Output the (X, Y) coordinate of the center of the cell containing the given text.  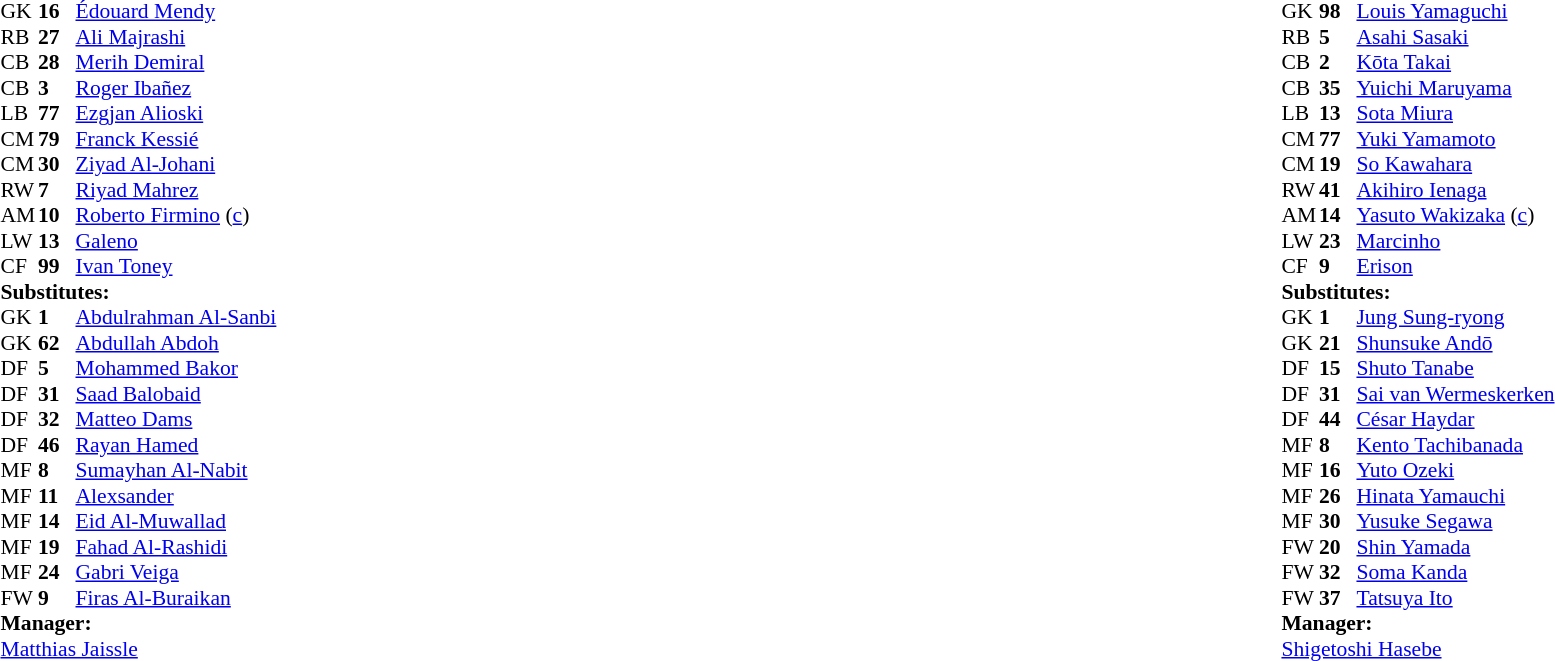
37 (1338, 598)
44 (1338, 419)
Erison (1455, 267)
Saad Balobaid (176, 394)
10 (57, 215)
Mohammed Bakor (176, 369)
Sumayhan Al-Nabit (176, 471)
24 (57, 573)
26 (1338, 496)
Abdullah Abdoh (176, 343)
Sota Miura (1455, 113)
41 (1338, 190)
99 (57, 267)
So Kawahara (1455, 165)
27 (57, 37)
César Haydar (1455, 419)
Riyad Mahrez (176, 190)
7 (57, 190)
35 (1338, 88)
Hinata Yamauchi (1455, 496)
21 (1338, 343)
Shunsuke Andō (1455, 343)
Abdulrahman Al-Sanbi (176, 317)
Shuto Tanabe (1455, 369)
Asahi Sasaki (1455, 37)
Yuto Ozeki (1455, 471)
Matteo Dams (176, 419)
Fahad Al-Rashidi (176, 547)
Rayan Hamed (176, 445)
2 (1338, 63)
28 (57, 63)
Roger Ibañez (176, 88)
62 (57, 343)
Roberto Firmino (c) (176, 215)
Kōta Takai (1455, 63)
Galeno (176, 241)
Ali Majrashi (176, 37)
Shin Yamada (1455, 547)
11 (57, 496)
Yuki Yamamoto (1455, 139)
Ivan Toney (176, 267)
Alexsander (176, 496)
Ezgjan Alioski (176, 113)
16 (1338, 471)
Jung Sung-ryong (1455, 317)
Marcinho (1455, 241)
20 (1338, 547)
Firas Al-Buraikan (176, 598)
Yuichi Maruyama (1455, 88)
Sai van Wermeskerken (1455, 394)
Kento Tachibanada (1455, 445)
Eid Al-Muwallad (176, 521)
3 (57, 88)
Yasuto Wakizaka (c) (1455, 215)
Gabri Veiga (176, 573)
Soma Kanda (1455, 573)
Franck Kessié (176, 139)
46 (57, 445)
Tatsuya Ito (1455, 598)
15 (1338, 369)
79 (57, 139)
Yusuke Segawa (1455, 521)
23 (1338, 241)
Merih Demiral (176, 63)
Akihiro Ienaga (1455, 190)
Ziyad Al-Johani (176, 165)
